Return [x, y] of the center of cell containing provided text 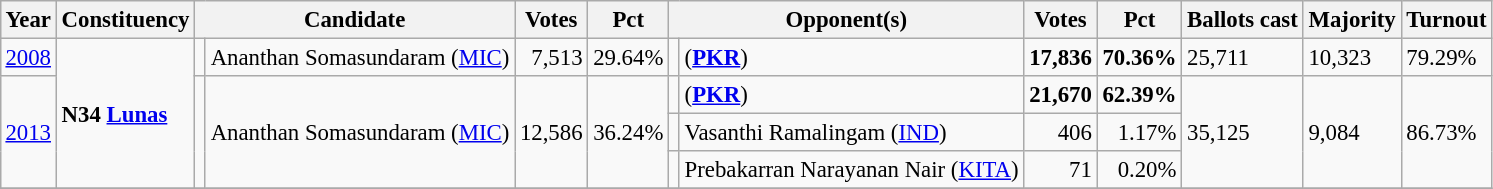
12,586 [552, 132]
29.64% [628, 57]
70.36% [1140, 57]
9,084 [1352, 132]
2013 [28, 132]
7,513 [552, 57]
Ballots cast [1242, 20]
0.20% [1140, 170]
71 [1060, 170]
1.17% [1140, 133]
36.24% [628, 132]
Turnout [1446, 20]
Constituency [125, 20]
406 [1060, 133]
Opponent(s) [846, 20]
2008 [28, 57]
35,125 [1242, 132]
25,711 [1242, 57]
Vasanthi Ramalingam (IND) [852, 133]
10,323 [1352, 57]
Prebakarran Narayanan Nair (KITA) [852, 170]
86.73% [1446, 132]
21,670 [1060, 95]
N34 Lunas [125, 113]
62.39% [1140, 95]
Year [28, 20]
17,836 [1060, 57]
Majority [1352, 20]
79.29% [1446, 57]
Candidate [355, 20]
